Search for the cell housing the specified text and yield its [x, y] center coordinate. 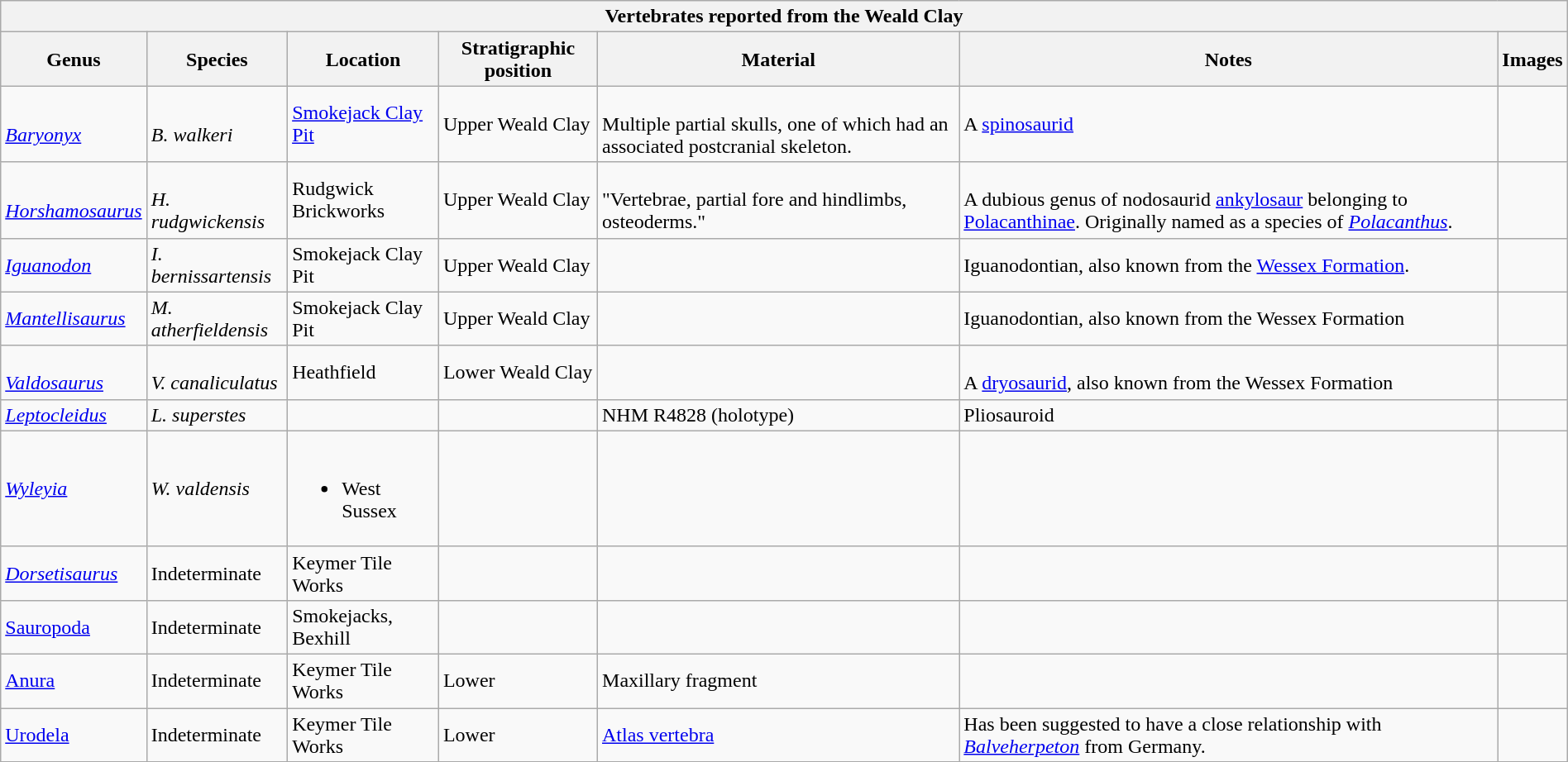
Images [1532, 60]
Location [364, 60]
Rudgwick Brickworks [364, 200]
Genus [74, 60]
A spinosaurid [1229, 124]
Wyleyia [74, 488]
Heathfield [364, 372]
West Sussex [364, 488]
A dubious genus of nodosaurid ankylosaur belonging to Polacanthinae. Originally named as a species of Polacanthus. [1229, 200]
W. valdensis [217, 488]
Anura [74, 681]
Dorsetisaurus [74, 574]
Stratigraphic position [518, 60]
Lower Weald Clay [518, 372]
Iguanodon [74, 264]
H. rudgwickensis [217, 200]
L. superstes [217, 415]
Species [217, 60]
Sauropoda [74, 626]
Notes [1229, 60]
NHM R4828 (holotype) [779, 415]
M. atherfieldensis [217, 319]
Iguanodontian, also known from the Wessex Formation. [1229, 264]
V. canaliculatus [217, 372]
Leptocleidus [74, 415]
Horshamosaurus [74, 200]
A dryosaurid, also known from the Wessex Formation [1229, 372]
Pliosauroid [1229, 415]
I. bernissartensis [217, 264]
"Vertebrae, partial fore and hindlimbs, osteoderms." [779, 200]
Maxillary fragment [779, 681]
Atlas vertebra [779, 734]
Mantellisaurus [74, 319]
Material [779, 60]
Baryonyx [74, 124]
B. walkeri [217, 124]
Has been suggested to have a close relationship with Balveherpeton from Germany. [1229, 734]
Iguanodontian, also known from the Wessex Formation [1229, 319]
Multiple partial skulls, one of which had an associated postcranial skeleton. [779, 124]
Smokejacks, Bexhill [364, 626]
Vertebrates reported from the Weald Clay [784, 17]
Valdosaurus [74, 372]
Urodela [74, 734]
